Identify which cell holds the provided text, then report its (X, Y) central coordinate. 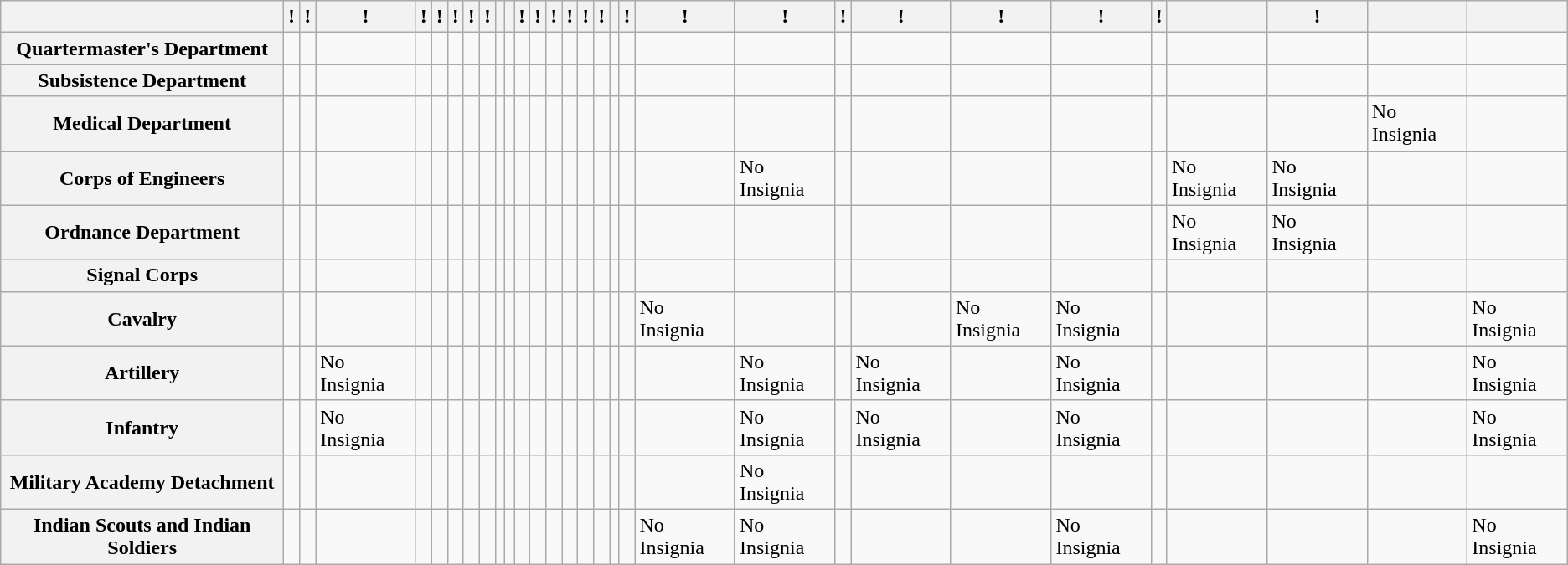
Cavalry (142, 318)
Corps of Engineers (142, 177)
Signal Corps (142, 275)
Infantry (142, 427)
Artillery (142, 373)
Indian Scouts and Indian Soldiers (142, 536)
Quartermaster's Department (142, 49)
Medical Department (142, 124)
Ordnance Department (142, 233)
Military Academy Detachment (142, 482)
Subsistence Department (142, 80)
